From the cell containing the given text, extract its center point as (X, Y) coordinate. 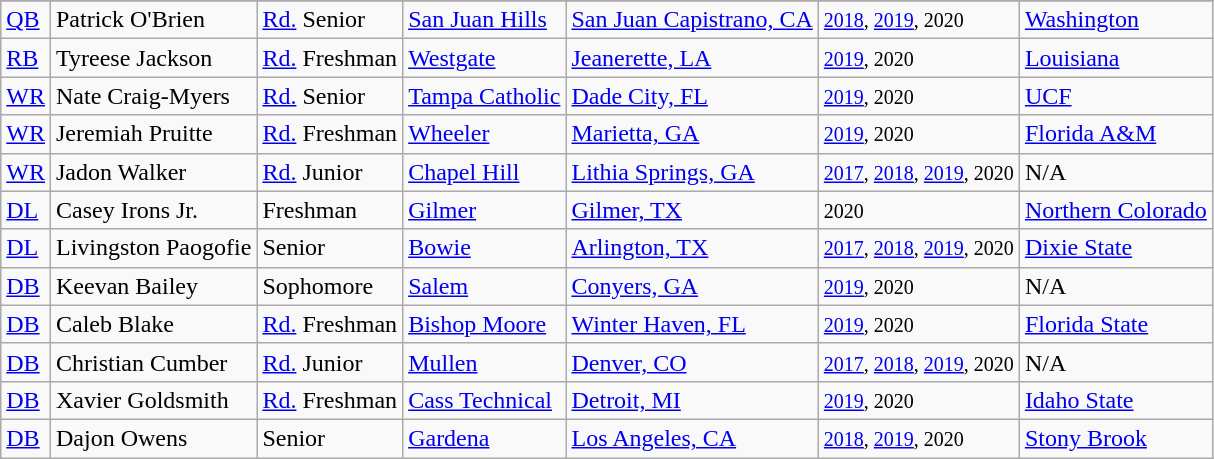
Los Angeles, CA (692, 438)
Lithia Springs, GA (692, 172)
San Juan Hills (484, 20)
Caleb Blake (153, 324)
Tampa Catholic (484, 96)
Washington (1116, 20)
RB (26, 58)
Gilmer (484, 210)
Conyers, GA (692, 286)
Winter Haven, FL (692, 324)
Jadon Walker (153, 172)
Xavier Goldsmith (153, 400)
Bowie (484, 248)
Sophomore (330, 286)
Gardena (484, 438)
Livingston Paogofie (153, 248)
UCF (1116, 96)
Wheeler (484, 134)
Stony Brook (1116, 438)
Detroit, MI (692, 400)
San Juan Capistrano, CA (692, 20)
Chapel Hill (484, 172)
Jeremiah Pruitte (153, 134)
Patrick O'Brien (153, 20)
Florida A&M (1116, 134)
Casey Irons Jr. (153, 210)
2020 (918, 210)
Arlington, TX (692, 248)
Northern Colorado (1116, 210)
Marietta, GA (692, 134)
Denver, CO (692, 362)
Nate Craig-Myers (153, 96)
Gilmer, TX (692, 210)
Louisiana (1116, 58)
Jeanerette, LA (692, 58)
Freshman (330, 210)
QB (26, 20)
Keevan Bailey (153, 286)
Dixie State (1116, 248)
Bishop Moore (484, 324)
Salem (484, 286)
Mullen (484, 362)
Idaho State (1116, 400)
Dade City, FL (692, 96)
Christian Cumber (153, 362)
Florida State (1116, 324)
Cass Technical (484, 400)
Westgate (484, 58)
Dajon Owens (153, 438)
Tyreese Jackson (153, 58)
